Detect which cell encompasses the target text, then output its (x, y) center coordinate. 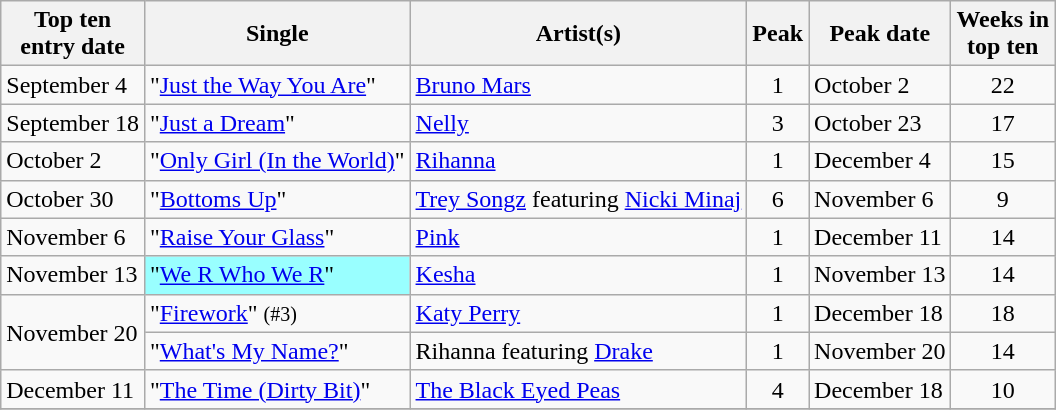
Rihanna (578, 161)
17 (1003, 123)
"Only Girl (In the World)" (277, 161)
"What's My Name?" (277, 351)
September 18 (73, 123)
Top tenentry date (73, 34)
"Just the Way You Are" (277, 85)
Katy Perry (578, 313)
22 (1003, 85)
The Black Eyed Peas (578, 389)
Weeks intop ten (1003, 34)
December 4 (880, 161)
10 (1003, 389)
Trey Songz featuring Nicki Minaj (578, 199)
18 (1003, 313)
9 (1003, 199)
Pink (578, 237)
Peak (778, 34)
6 (778, 199)
15 (1003, 161)
"Firework" (#3) (277, 313)
"We R Who We R" (277, 275)
Single (277, 34)
October 30 (73, 199)
Artist(s) (578, 34)
Bruno Mars (578, 85)
3 (778, 123)
"Raise Your Glass" (277, 237)
Kesha (578, 275)
"Bottoms Up" (277, 199)
October 23 (880, 123)
Peak date (880, 34)
September 4 (73, 85)
Nelly (578, 123)
4 (778, 389)
Rihanna featuring Drake (578, 351)
"The Time (Dirty Bit)" (277, 389)
"Just a Dream" (277, 123)
